Return [X, Y] of the center of cell containing provided text 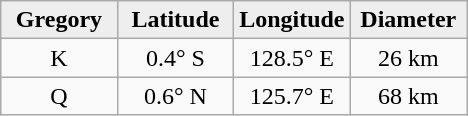
Gregory [59, 20]
0.6° N [175, 96]
K [59, 58]
0.4° S [175, 58]
125.7° E [292, 96]
Longitude [292, 20]
128.5° E [292, 58]
Latitude [175, 20]
Diameter [408, 20]
68 km [408, 96]
Q [59, 96]
26 km [408, 58]
